Detect which cell encompasses the target text, then output its (X, Y) center coordinate. 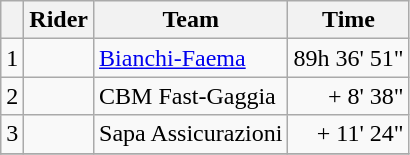
3 (12, 134)
Bianchi-Faema (191, 58)
89h 36' 51" (348, 58)
Sapa Assicurazioni (191, 134)
Rider (59, 20)
+ 11' 24" (348, 134)
2 (12, 96)
1 (12, 58)
Time (348, 20)
+ 8' 38" (348, 96)
CBM Fast-Gaggia (191, 96)
Team (191, 20)
